Provide the (x, y) coordinate of the cell's center where the given text is located.  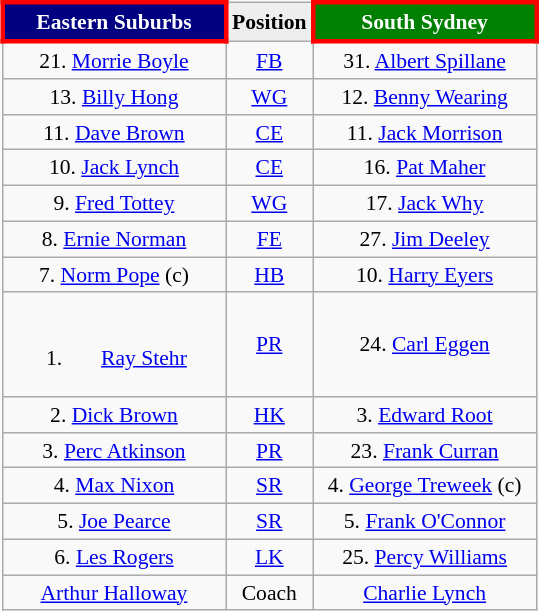
HB (270, 275)
Ray Stehr (114, 344)
Charlie Lynch (424, 593)
3. Edward Root (424, 415)
11. Jack Morrison (424, 132)
2. Dick Brown (114, 415)
24. Carl Eggen (424, 344)
10. Harry Eyers (424, 275)
Position (270, 22)
27. Jim Deeley (424, 239)
5. Frank O'Connor (424, 522)
6. Les Rogers (114, 557)
Eastern Suburbs (114, 22)
17. Jack Why (424, 203)
7. Norm Pope (c) (114, 275)
23. Frank Curran (424, 450)
10. Jack Lynch (114, 168)
16. Pat Maher (424, 168)
5. Joe Pearce (114, 522)
South Sydney (424, 22)
11. Dave Brown (114, 132)
FE (270, 239)
31. Albert Spillane (424, 60)
4. George Treweek (c) (424, 486)
8. Ernie Norman (114, 239)
Arthur Halloway (114, 593)
FB (270, 60)
4. Max Nixon (114, 486)
25. Percy Williams (424, 557)
13. Billy Hong (114, 97)
Coach (270, 593)
9. Fred Tottey (114, 203)
3. Perc Atkinson (114, 450)
LK (270, 557)
HK (270, 415)
12. Benny Wearing (424, 97)
21. Morrie Boyle (114, 60)
